From the cell containing the given text, extract its center point as [x, y] coordinate. 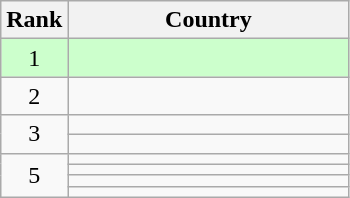
5 [34, 175]
1 [34, 58]
2 [34, 96]
Country [208, 20]
3 [34, 134]
Rank [34, 20]
